Search for the cell housing the specified text and yield its [x, y] center coordinate. 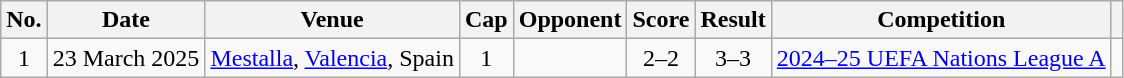
Cap [486, 20]
2–2 [661, 58]
23 March 2025 [126, 58]
Venue [332, 20]
3–3 [733, 58]
2024–25 UEFA Nations League A [941, 58]
Mestalla, Valencia, Spain [332, 58]
Score [661, 20]
Date [126, 20]
Opponent [570, 20]
No. [24, 20]
Result [733, 20]
Competition [941, 20]
